Extract the (X, Y) coordinate from the center of the cell holding the provided text.  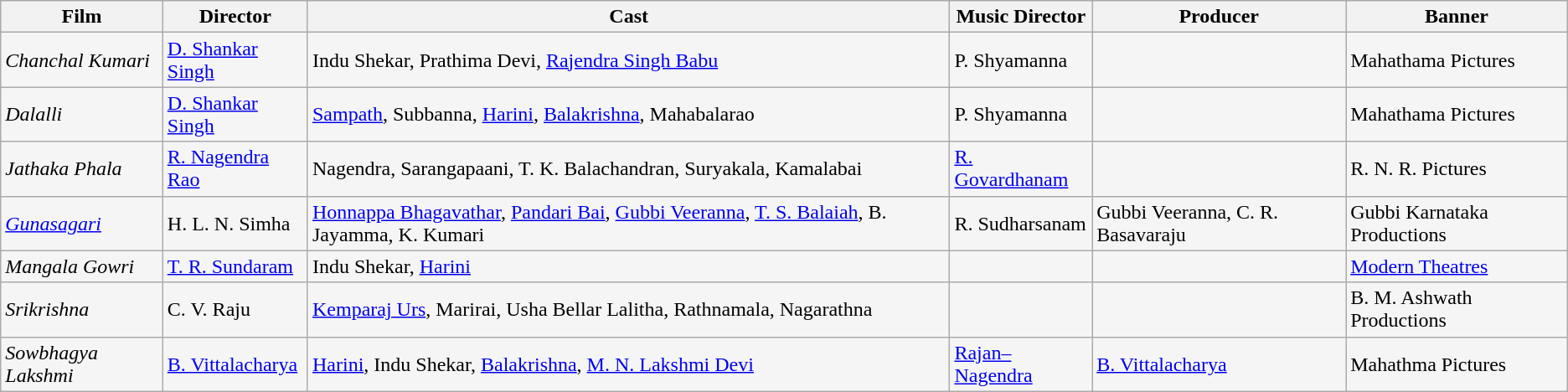
Kemparaj Urs, Marirai, Usha Bellar Lalitha, Rathnamala, Nagarathna (628, 310)
Modern Theatres (1457, 266)
Chanchal Kumari (82, 60)
Film (82, 17)
R. Nagendra Rao (235, 169)
Mangala Gowri (82, 266)
Music Director (1021, 17)
Harini, Indu Shekar, Balakrishna, M. N. Lakshmi Devi (628, 364)
Producer (1220, 17)
Sowbhagya Lakshmi (82, 364)
Nagendra, Sarangapaani, T. K. Balachandran, Suryakala, Kamalabai (628, 169)
Honnappa Bhagavathar, Pandari Bai, Gubbi Veeranna, T. S. Balaiah, B. Jayamma, K. Kumari (628, 223)
Cast (628, 17)
R. Sudharsanam (1021, 223)
H. L. N. Simha (235, 223)
Gubbi Veeranna, C. R. Basavaraju (1220, 223)
Gunasagari (82, 223)
Director (235, 17)
C. V. Raju (235, 310)
Banner (1457, 17)
Jathaka Phala (82, 169)
B. M. Ashwath Productions (1457, 310)
Rajan–Nagendra (1021, 364)
T. R. Sundaram (235, 266)
Gubbi Karnataka Productions (1457, 223)
Mahathma Pictures (1457, 364)
Dalalli (82, 114)
R. N. R. Pictures (1457, 169)
Indu Shekar, Harini (628, 266)
R. Govardhanam (1021, 169)
Srikrishna (82, 310)
Indu Shekar, Prathima Devi, Rajendra Singh Babu (628, 60)
Sampath, Subbanna, Harini, Balakrishna, Mahabalarao (628, 114)
